Search for the cell housing the specified text and yield its (x, y) center coordinate. 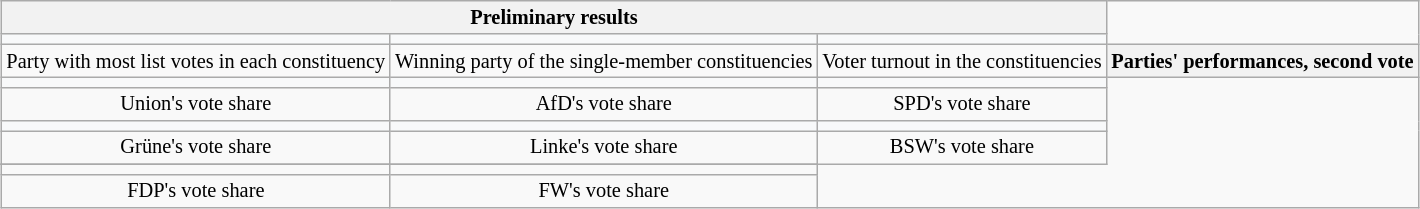
Linke's vote share (604, 148)
Winning party of the single-member constituencies (604, 61)
BSW's vote share (962, 148)
FW's vote share (604, 191)
AfD's vote share (604, 104)
Parties' performances, second vote (1262, 61)
Voter turnout in the constituencies (962, 61)
Union's vote share (196, 104)
Grüne's vote share (196, 148)
Preliminary results (554, 18)
Party with most list votes in each constituency (196, 61)
SPD's vote share (962, 104)
FDP's vote share (196, 191)
